Identify which cell holds the provided text, then report its (X, Y) central coordinate. 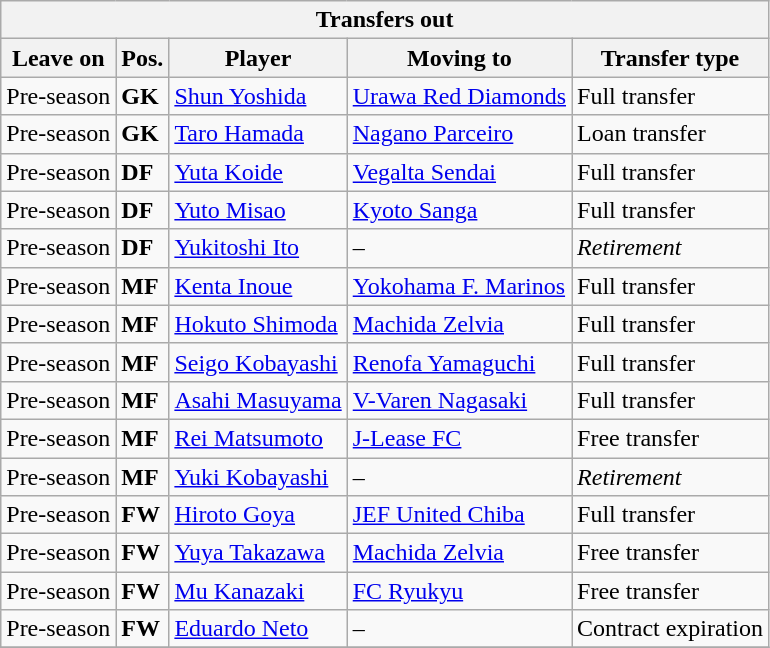
Yuta Koide (258, 172)
Loan transfer (670, 134)
Rei Matsumoto (258, 438)
Seigo Kobayashi (258, 362)
Yukitoshi Ito (258, 248)
FC Ryukyu (459, 591)
Moving to (459, 58)
Yuya Takazawa (258, 553)
Kenta Inoue (258, 286)
Player (258, 58)
Vegalta Sendai (459, 172)
Contract expiration (670, 629)
Taro Hamada (258, 134)
Kyoto Sanga (459, 210)
Transfer type (670, 58)
Leave on (58, 58)
Yokohama F. Marinos (459, 286)
Hiroto Goya (258, 515)
Yuto Misao (258, 210)
V-Varen Nagasaki (459, 400)
Mu Kanazaki (258, 591)
JEF United Chiba (459, 515)
Eduardo Neto (258, 629)
Urawa Red Diamonds (459, 96)
Renofa Yamaguchi (459, 362)
Shun Yoshida (258, 96)
J-Lease FC (459, 438)
Pos. (142, 58)
Nagano Parceiro (459, 134)
Transfers out (385, 20)
Hokuto Shimoda (258, 324)
Yuki Kobayashi (258, 477)
Asahi Masuyama (258, 400)
